Return (x, y) of the center of cell containing provided text 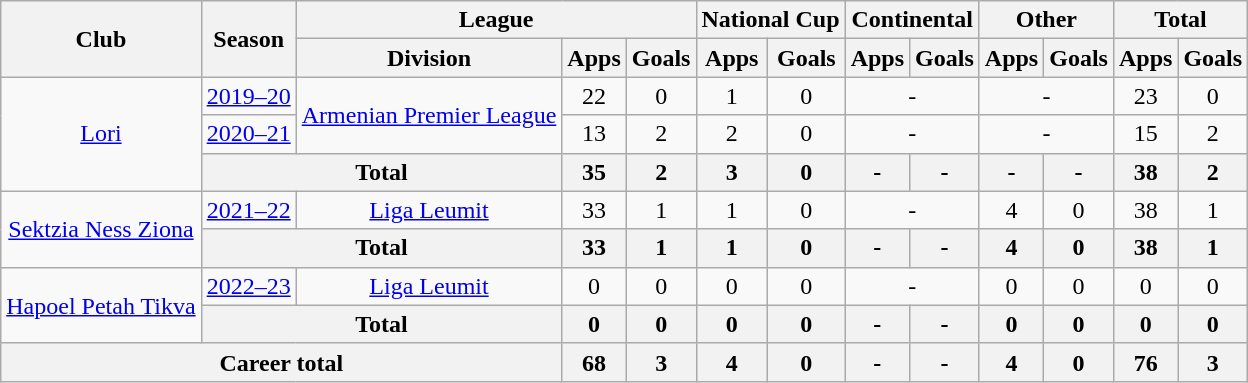
15 (1145, 134)
Hapoel Petah Tikva (101, 305)
35 (594, 172)
Continental (912, 20)
Season (248, 39)
Club (101, 39)
Lori (101, 134)
22 (594, 96)
23 (1145, 96)
76 (1145, 362)
13 (594, 134)
2020–21 (248, 134)
2019–20 (248, 96)
League (496, 20)
2021–22 (248, 210)
Armenian Premier League (429, 115)
68 (594, 362)
Division (429, 58)
Other (1046, 20)
2022–23 (248, 286)
Career total (282, 362)
National Cup (770, 20)
Sektzia Ness Ziona (101, 229)
